Determine the (X, Y) coordinate at the center of the cell enclosing the given text.  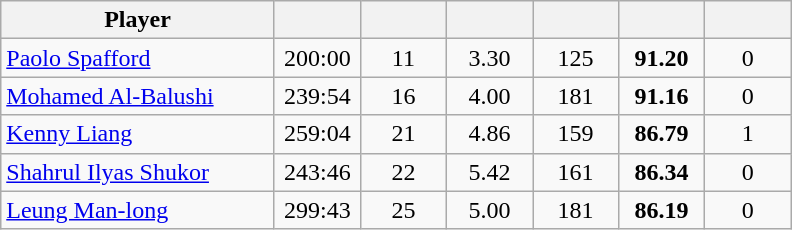
299:43 (317, 210)
Kenny Liang (138, 134)
Leung Man-long (138, 210)
86.79 (662, 134)
91.20 (662, 58)
86.19 (662, 210)
5.42 (489, 172)
200:00 (317, 58)
4.00 (489, 96)
1 (748, 134)
25 (403, 210)
11 (403, 58)
161 (575, 172)
259:04 (317, 134)
4.86 (489, 134)
243:46 (317, 172)
239:54 (317, 96)
91.16 (662, 96)
21 (403, 134)
86.34 (662, 172)
125 (575, 58)
3.30 (489, 58)
16 (403, 96)
5.00 (489, 210)
Player (138, 20)
Shahrul Ilyas Shukor (138, 172)
Mohamed Al-Balushi (138, 96)
22 (403, 172)
159 (575, 134)
Paolo Spafford (138, 58)
